Return (x, y) of the center of cell containing provided text 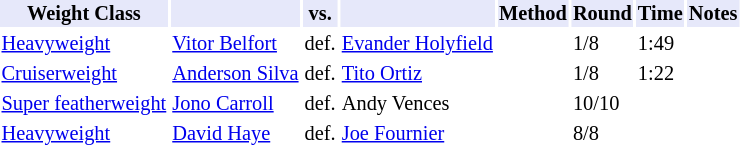
Method (532, 14)
Jono Carroll (236, 104)
Anderson Silva (236, 74)
10/10 (602, 104)
1:22 (660, 74)
Cruiserweight (84, 74)
Weight Class (84, 14)
Vitor Belfort (236, 44)
Tito Ortiz (417, 74)
Time (660, 14)
1:49 (660, 44)
Evander Holyfield (417, 44)
Super featherweight (84, 104)
vs. (320, 14)
Heavyweight (84, 44)
Round (602, 14)
Notes (713, 14)
Andy Vences (417, 104)
